From the cell containing the given text, extract its center point as [x, y] coordinate. 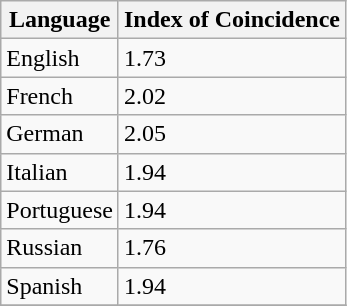
1.73 [232, 58]
English [60, 58]
Russian [60, 248]
German [60, 134]
2.05 [232, 134]
Spanish [60, 286]
1.76 [232, 248]
Italian [60, 172]
2.02 [232, 96]
Language [60, 20]
Index of Coincidence [232, 20]
Portuguese [60, 210]
French [60, 96]
